Return the (x, y) coordinate for the center point of the cell that contains the specified text.  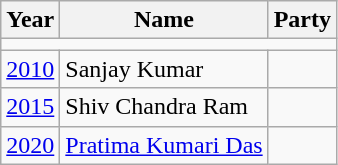
Shiv Chandra Ram (164, 107)
2020 (30, 145)
Year (30, 20)
2015 (30, 107)
Sanjay Kumar (164, 69)
Pratima Kumari Das (164, 145)
2010 (30, 69)
Name (164, 20)
Party (302, 20)
